Capture the cell that displays the provided text and extract its [x, y] central coordinate. 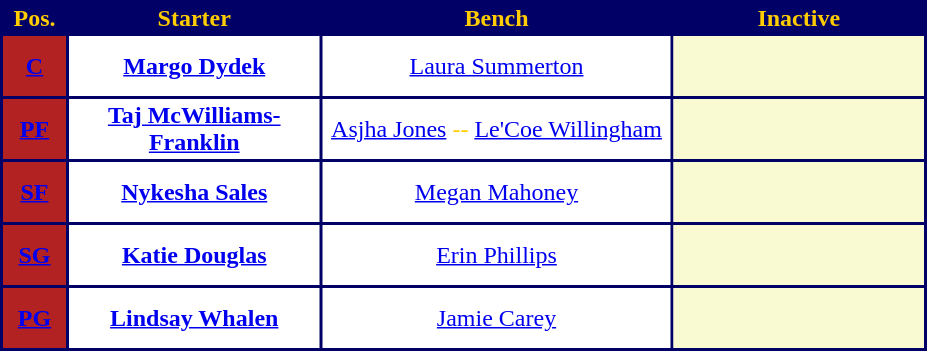
Bench [496, 18]
Nykesha Sales [194, 192]
PF [34, 129]
Margo Dydek [194, 66]
Erin Phillips [496, 255]
Taj McWilliams-Franklin [194, 129]
Jamie Carey [496, 318]
Katie Douglas [194, 255]
Megan Mahoney [496, 192]
Inactive [799, 18]
Starter [194, 18]
Asjha Jones -- Le'Coe Willingham [496, 129]
Lindsay Whalen [194, 318]
PG [34, 318]
SG [34, 255]
SF [34, 192]
Laura Summerton [496, 66]
Pos. [34, 18]
C [34, 66]
